Scan for the cell matching the given text and deliver its (X, Y) coordinate at center. 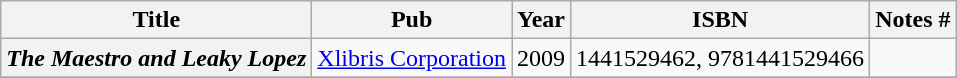
2009 (542, 58)
Pub (412, 20)
Notes # (913, 20)
Title (156, 20)
ISBN (720, 20)
Xlibris Corporation (412, 58)
The Maestro and Leaky Lopez (156, 58)
1441529462, 9781441529466 (720, 58)
Year (542, 20)
